Find where the given text appears and provide that cell's center as [X, Y] coordinate. 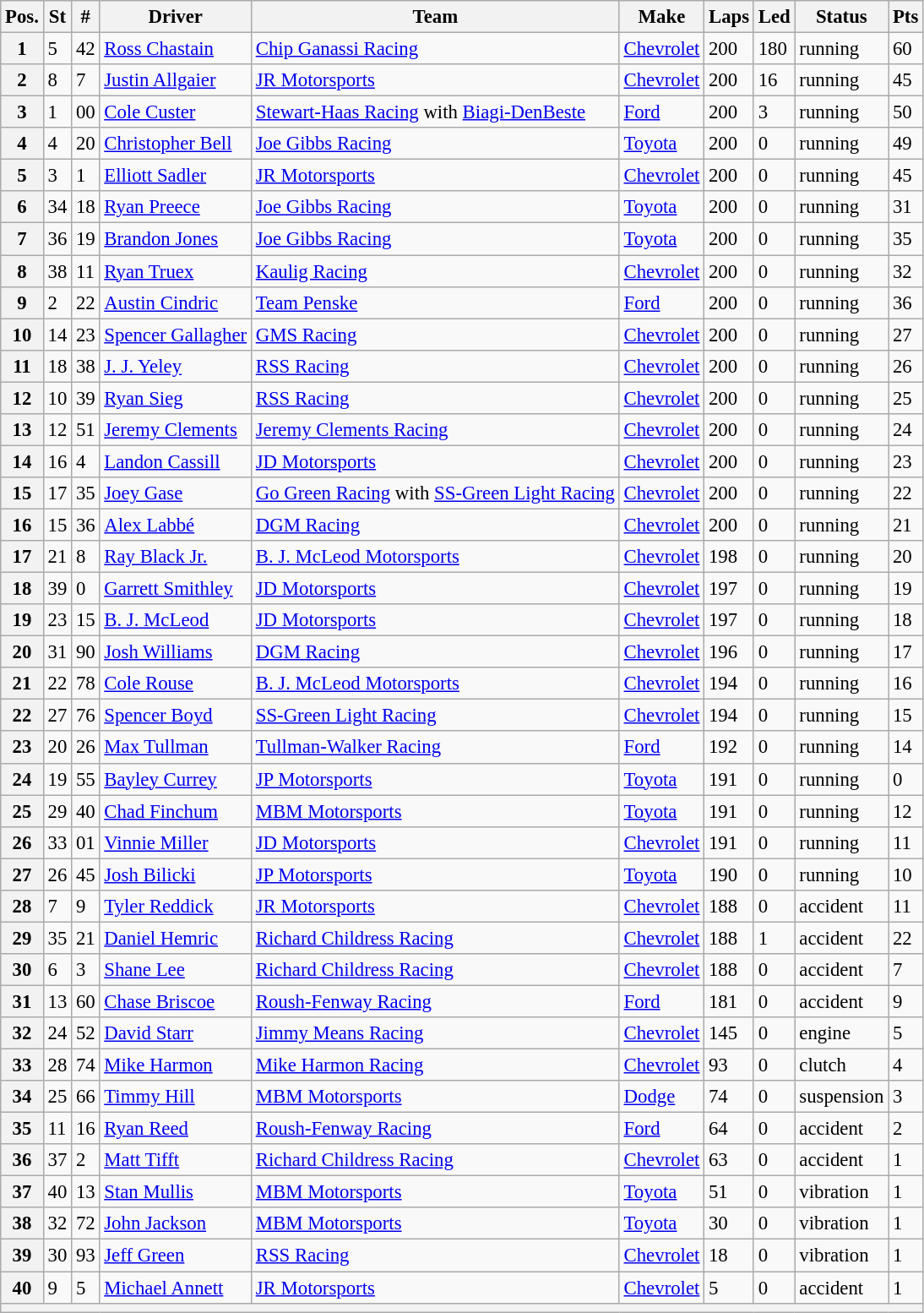
Make [661, 17]
David Starr [176, 1033]
Timmy Hill [176, 1097]
00 [86, 112]
Jeff Green [176, 1256]
Dodge [661, 1097]
196 [730, 652]
Garrett Smithley [176, 589]
Max Tullman [176, 748]
Shane Lee [176, 970]
Landon Cassill [176, 461]
Jeremy Clements Racing [435, 430]
Brandon Jones [176, 239]
49 [905, 144]
J. J. Yeley [176, 366]
Kaulig Racing [435, 271]
Driver [176, 17]
suspension [841, 1097]
76 [86, 716]
Mike Harmon Racing [435, 1065]
Spencer Gallagher [176, 335]
Michael Annett [176, 1288]
Vinnie Miller [176, 842]
66 [86, 1097]
52 [86, 1033]
Jeremy Clements [176, 430]
Pos. [22, 17]
Elliott Sadler [176, 176]
Chad Finchum [176, 811]
Cole Rouse [176, 684]
Go Green Racing with SS-Green Light Racing [435, 493]
# [86, 17]
Christopher Bell [176, 144]
Jimmy Means Racing [435, 1033]
145 [730, 1033]
SS-Green Light Racing [435, 716]
Tullman-Walker Racing [435, 748]
Ryan Reed [176, 1129]
50 [905, 112]
190 [730, 874]
Josh Bilicki [176, 874]
198 [730, 557]
Justin Allgaier [176, 80]
180 [774, 49]
Team Penske [435, 302]
Josh Williams [176, 652]
Laps [730, 17]
St [57, 17]
Ray Black Jr. [176, 557]
55 [86, 779]
Status [841, 17]
63 [730, 1160]
Chase Briscoe [176, 1001]
Tyler Reddick [176, 907]
Chip Ganassi Racing [435, 49]
Spencer Boyd [176, 716]
Austin Cindric [176, 302]
engine [841, 1033]
Matt Tifft [176, 1160]
Cole Custer [176, 112]
Stewart-Haas Racing with Biagi-DenBeste [435, 112]
Ryan Sieg [176, 398]
clutch [841, 1065]
Team [435, 17]
Joey Gase [176, 493]
John Jackson [176, 1224]
181 [730, 1001]
90 [86, 652]
64 [730, 1129]
192 [730, 748]
Bayley Currey [176, 779]
B. J. McLeod [176, 620]
Led [774, 17]
Ryan Truex [176, 271]
Pts [905, 17]
Stan Mullis [176, 1192]
GMS Racing [435, 335]
Alex Labbé [176, 525]
01 [86, 842]
42 [86, 49]
78 [86, 684]
Daniel Hemric [176, 938]
Mike Harmon [176, 1065]
Ryan Preece [176, 207]
Ross Chastain [176, 49]
72 [86, 1224]
